Extract the (X, Y) coordinate from the center of the cell holding the provided text.  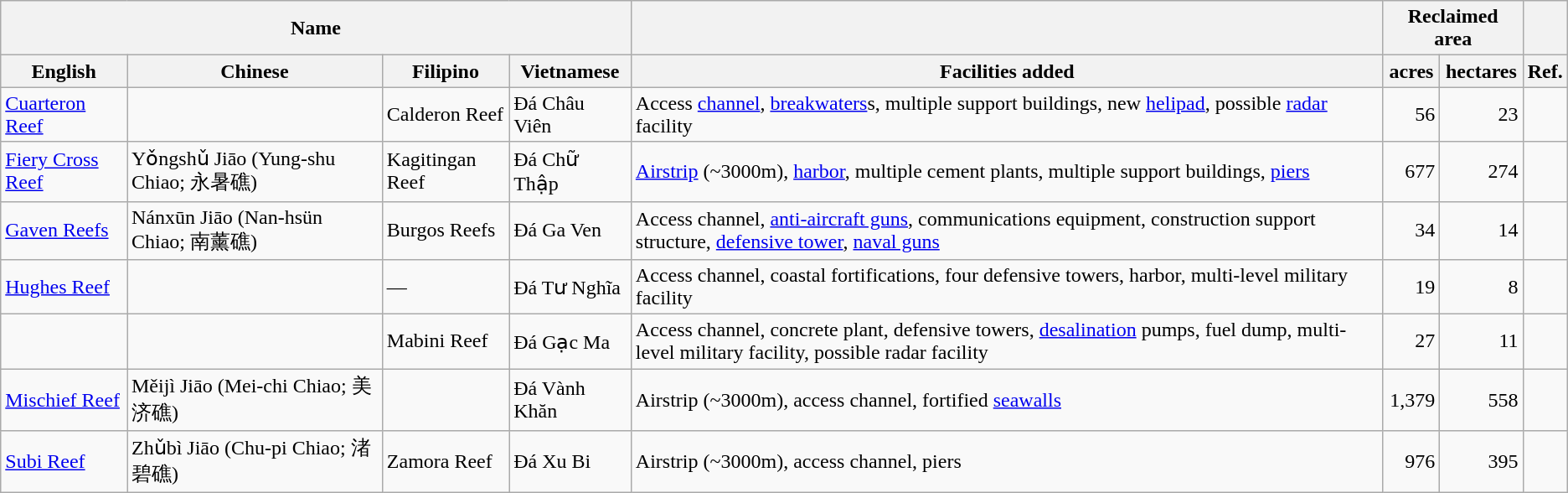
Filipino (446, 71)
Nánxūn Jiāo (Nan-hsün Chiao; 南薰礁) (255, 231)
Mischief Reef (64, 400)
Facilities added (1007, 71)
Kagitingan Reef (446, 171)
Đá Vành Khăn (570, 400)
Hughes Reef (64, 287)
23 (1481, 114)
Access channel, breakwaterss, multiple support buildings, new helipad, possible radar facility (1007, 114)
Đá Ga Ven (570, 231)
976 (1411, 462)
Yǒngshǔ Jiāo (Yung-shu Chiao; 永暑礁) (255, 171)
Calderon Reef (446, 114)
— (446, 287)
11 (1481, 342)
274 (1481, 171)
1,379 (1411, 400)
Access channel, anti-aircraft guns, communications equipment, construction support structure, defensive tower, naval guns (1007, 231)
Měijì Jiāo (Mei-chi Chiao; 美济礁) (255, 400)
Reclaimed area (1452, 29)
English (64, 71)
14 (1481, 231)
Đá Tư Nghĩa (570, 287)
Gaven Reefs (64, 231)
19 (1411, 287)
Chinese (255, 71)
558 (1481, 400)
Đá Chữ Thập (570, 171)
acres (1411, 71)
hectares (1481, 71)
Zamora Reef (446, 462)
Name (317, 29)
27 (1411, 342)
677 (1411, 171)
8 (1481, 287)
Airstrip (~3000m), harbor, multiple cement plants, multiple support buildings, piers (1007, 171)
Fiery Cross Reef (64, 171)
Airstrip (~3000m), access channel, piers (1007, 462)
Đá Xu Bi (570, 462)
395 (1481, 462)
56 (1411, 114)
34 (1411, 231)
Access channel, coastal fortifications, four defensive towers, harbor, multi-level military facility (1007, 287)
Burgos Reefs (446, 231)
Mabini Reef (446, 342)
Cuarteron Reef (64, 114)
Airstrip (~3000m), access channel, fortified seawalls (1007, 400)
Subi Reef (64, 462)
Zhǔbì Jiāo (Chu-pi Chiao; 渚碧礁) (255, 462)
Access channel, concrete plant, defensive towers, desalination pumps, fuel dump, multi-level military facility, possible radar facility (1007, 342)
Vietnamese (570, 71)
Đá Châu Viên (570, 114)
Ref. (1545, 71)
Đá Gạc Ma (570, 342)
